Identify which cell holds the provided text, then report its [X, Y] central coordinate. 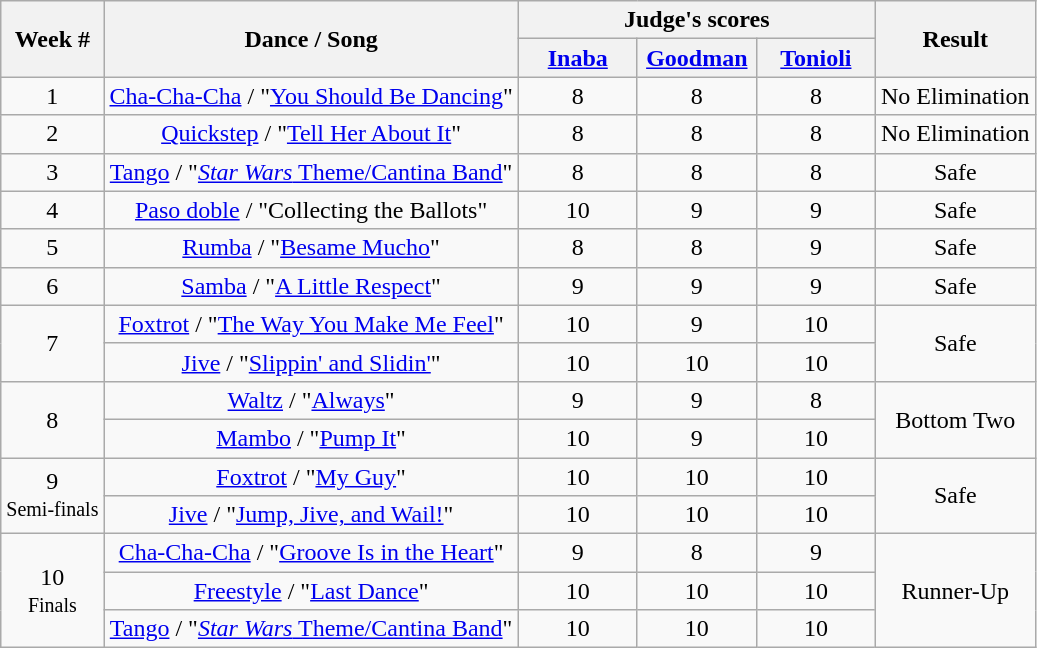
Mambo / "Pump It" [311, 438]
Waltz / "Always" [311, 400]
Freestyle / "Last Dance" [311, 591]
4 [52, 210]
Jive / "Slippin' and Slidin'" [311, 362]
10Finals [52, 591]
Runner-Up [955, 591]
3 [52, 172]
Rumba / "Besame Mucho" [311, 248]
6 [52, 286]
Dance / Song [311, 39]
Samba / "A Little Respect" [311, 286]
Goodman [696, 58]
Result [955, 39]
Quickstep / "Tell Her About It" [311, 134]
Week # [52, 39]
2 [52, 134]
Foxtrot / "My Guy" [311, 477]
7 [52, 343]
5 [52, 248]
Foxtrot / "The Way You Make Me Feel" [311, 324]
Cha-Cha-Cha / "You Should Be Dancing" [311, 96]
1 [52, 96]
Judge's scores [696, 20]
Bottom Two [955, 419]
Inaba [578, 58]
Paso doble / "Collecting the Ballots" [311, 210]
9Semi-finals [52, 496]
Jive / "Jump, Jive, and Wail!" [311, 515]
Cha-Cha-Cha / "Groove Is in the Heart" [311, 553]
Tonioli [816, 58]
